Detect which cell encompasses the target text, then output its [x, y] center coordinate. 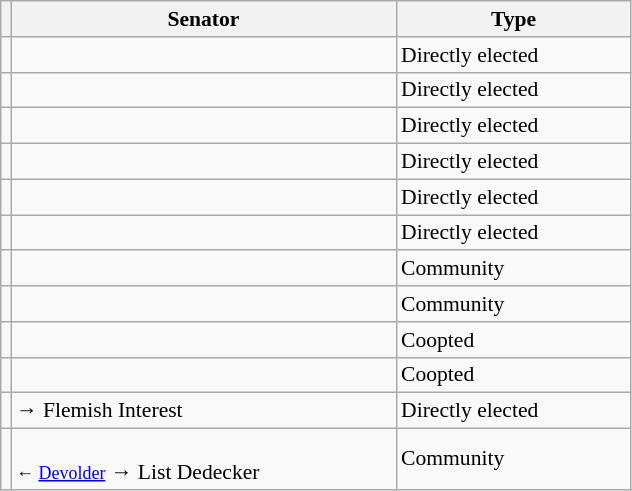
Senator [204, 19]
← Devolder → List Dedecker [204, 460]
Type [514, 19]
→ Flemish Interest [204, 411]
